For the text-containing cell, return its midpoint in (X, Y) coordinate format. 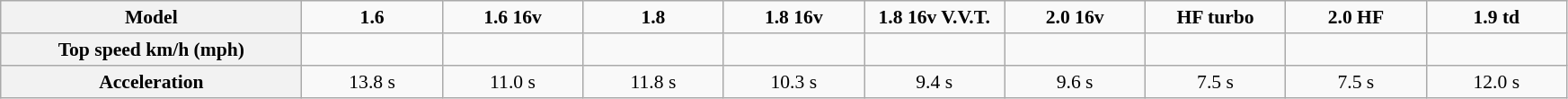
1.8 (653, 17)
1.8 16v (793, 17)
10.3 s (793, 82)
2.0 16v (1075, 17)
1.6 (372, 17)
9.4 s (935, 82)
1.6 16v (512, 17)
2.0 HF (1356, 17)
HF turbo (1215, 17)
1.8 16v V.V.T. (935, 17)
Model (151, 17)
9.6 s (1075, 82)
11.0 s (512, 82)
Acceleration (151, 82)
13.8 s (372, 82)
12.0 s (1496, 82)
11.8 s (653, 82)
Top speed km/h (mph) (151, 49)
1.9 td (1496, 17)
